Determine the (x, y) coordinate at the center of the cell enclosing the given text.  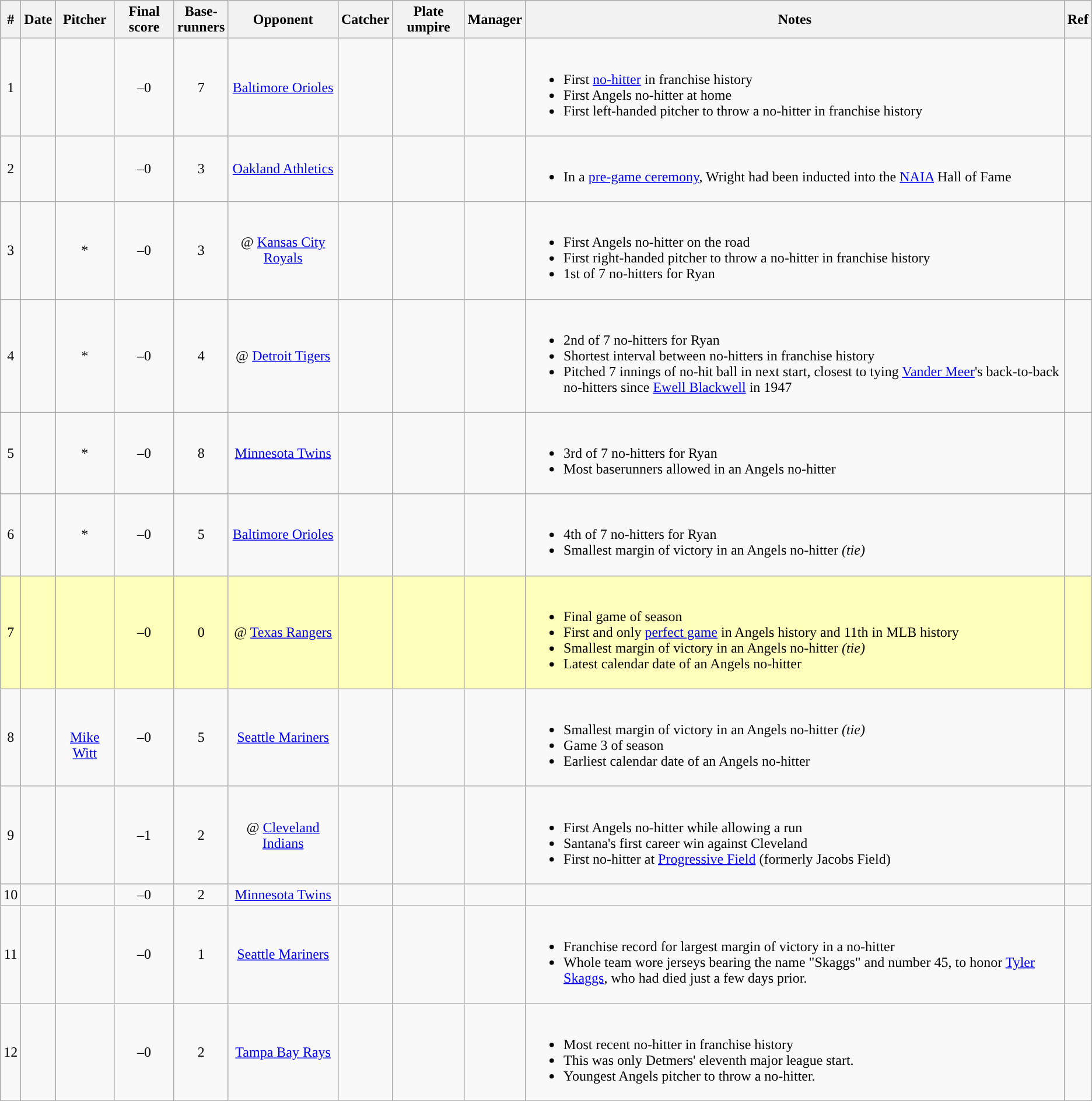
Manager (495, 20)
Base-runners (201, 20)
Most recent no-hitter in franchise historyThis was only Detmers' eleventh major league start.Youngest Angels pitcher to throw a no-hitter. (795, 1052)
11 (10, 954)
Final score (145, 20)
Opponent (283, 20)
Oakland Athletics (283, 169)
Tampa Bay Rays (283, 1052)
@ Detroit Tigers (283, 356)
First Angels no-hitter while allowing a runSantana's first career win against ClevelandFirst no-hitter at Progressive Field (formerly Jacobs Field) (795, 835)
@ Kansas City Royals (283, 251)
Date (38, 20)
0 (201, 632)
@ Texas Rangers (283, 632)
3rd of 7 no-hitters for RyanMost baserunners allowed in an Angels no-hitter (795, 453)
First no-hitter in franchise historyFirst Angels no-hitter at homeFirst left-handed pitcher to throw a no-hitter in franchise history (795, 87)
6 (10, 535)
Smallest margin of victory in an Angels no-hitter (tie)Game 3 of seasonEarliest calendar date of an Angels no-hitter (795, 737)
Mike Witt (85, 737)
Pitcher (85, 20)
12 (10, 1052)
Plate umpire (428, 20)
In a pre-game ceremony, Wright had been inducted into the NAIA Hall of Fame (795, 169)
First Angels no-hitter on the roadFirst right-handed pitcher to throw a no-hitter in franchise history1st of 7 no-hitters for Ryan (795, 251)
4th of 7 no-hitters for RyanSmallest margin of victory in an Angels no-hitter (tie) (795, 535)
Ref (1078, 20)
Catcher (365, 20)
# (10, 20)
10 (10, 895)
@ Cleveland Indians (283, 835)
–1 (145, 835)
Notes (795, 20)
9 (10, 835)
